Pinpoint the cell where the given text exists, returning its [x, y] midpoint coordinate. 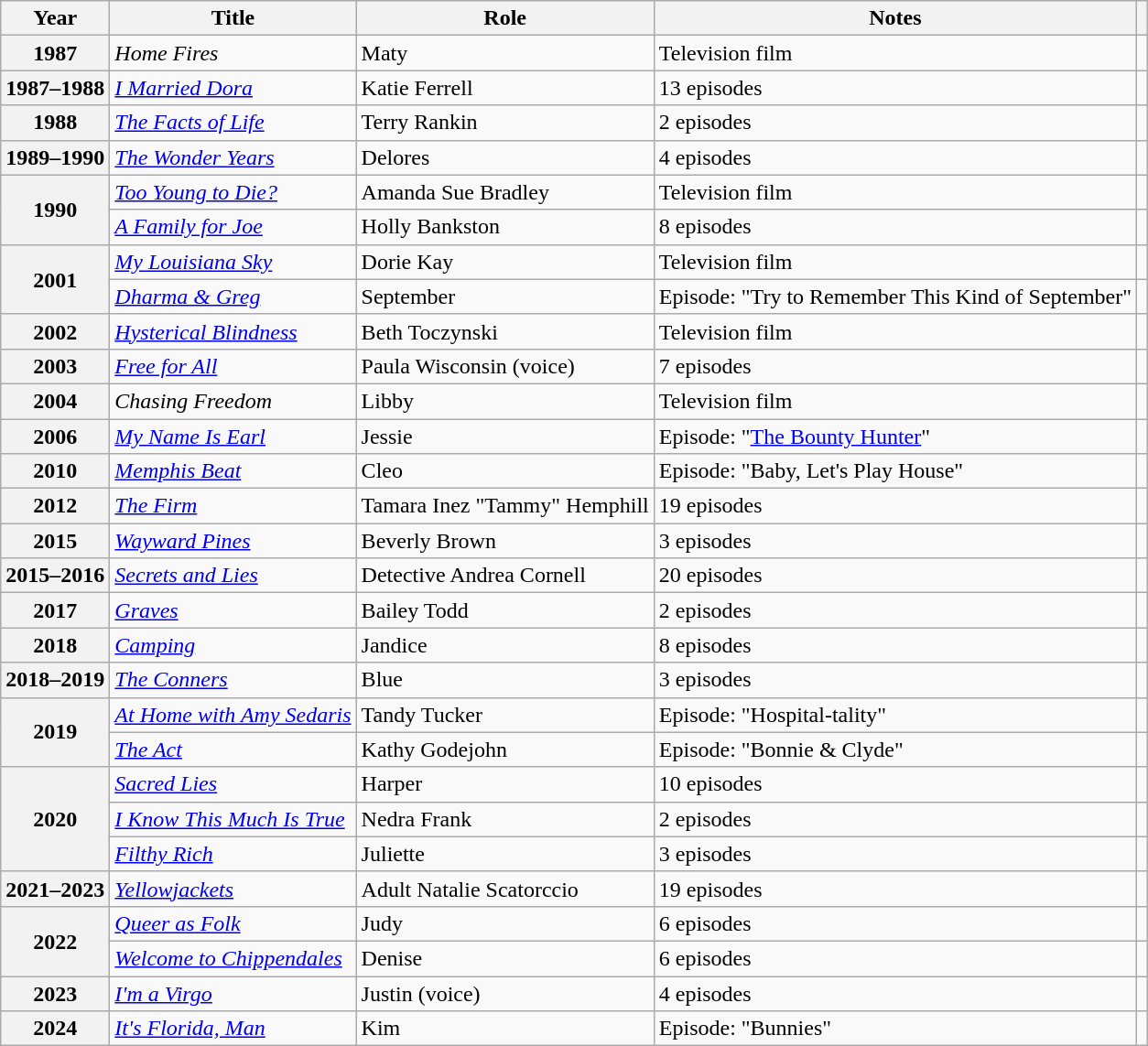
Tandy Tucker [505, 715]
I'm a Virgo [233, 993]
The Act [233, 749]
Wayward Pines [233, 541]
2003 [55, 366]
1989–1990 [55, 157]
2021–2023 [55, 889]
It's Florida, Man [233, 1029]
2012 [55, 506]
At Home with Amy Sedaris [233, 715]
Cleo [505, 471]
Dorie Kay [505, 262]
Tamara Inez "Tammy" Hemphill [505, 506]
Kathy Godejohn [505, 749]
2015 [55, 541]
Yellowjackets [233, 889]
Title [233, 18]
2019 [55, 732]
Sacred Lies [233, 784]
Hysterical Blindness [233, 331]
2018–2019 [55, 680]
Episode: "The Bounty Hunter" [895, 437]
1987 [55, 53]
Judy [505, 923]
Episode: "Baby, Let's Play House" [895, 471]
Justin (voice) [505, 993]
I Married Dora [233, 88]
My Louisiana Sky [233, 262]
2024 [55, 1029]
Notes [895, 18]
2018 [55, 645]
1988 [55, 123]
Episode: "Bunnies" [895, 1029]
2023 [55, 993]
I Know This Much Is True [233, 819]
Holly Bankston [505, 227]
Katie Ferrell [505, 88]
Secrets and Lies [233, 576]
Libby [505, 401]
Welcome to Chippendales [233, 958]
Chasing Freedom [233, 401]
Maty [505, 53]
Beverly Brown [505, 541]
Terry Rankin [505, 123]
Jessie [505, 437]
Kim [505, 1029]
Adult Natalie Scatorccio [505, 889]
10 episodes [895, 784]
2006 [55, 437]
2015–2016 [55, 576]
Role [505, 18]
Nedra Frank [505, 819]
2022 [55, 941]
The Conners [233, 680]
7 episodes [895, 366]
2001 [55, 279]
Free for All [233, 366]
Dharma & Greg [233, 297]
Graves [233, 610]
Memphis Beat [233, 471]
1987–1988 [55, 88]
Queer as Folk [233, 923]
2020 [55, 819]
2010 [55, 471]
Bailey Todd [505, 610]
A Family for Joe [233, 227]
Delores [505, 157]
Juliette [505, 854]
September [505, 297]
Episode: "Bonnie & Clyde" [895, 749]
Amanda Sue Bradley [505, 192]
Jandice [505, 645]
Too Young to Die? [233, 192]
Filthy Rich [233, 854]
13 episodes [895, 88]
20 episodes [895, 576]
Year [55, 18]
Home Fires [233, 53]
Paula Wisconsin (voice) [505, 366]
Camping [233, 645]
2004 [55, 401]
1990 [55, 210]
Episode: "Try to Remember This Kind of September" [895, 297]
Harper [505, 784]
Beth Toczynski [505, 331]
The Wonder Years [233, 157]
Denise [505, 958]
Blue [505, 680]
The Facts of Life [233, 123]
2002 [55, 331]
2017 [55, 610]
Detective Andrea Cornell [505, 576]
Episode: "Hospital-tality" [895, 715]
The Firm [233, 506]
My Name Is Earl [233, 437]
